Return the [X, Y] coordinate for the center point of the cell that contains the specified text.  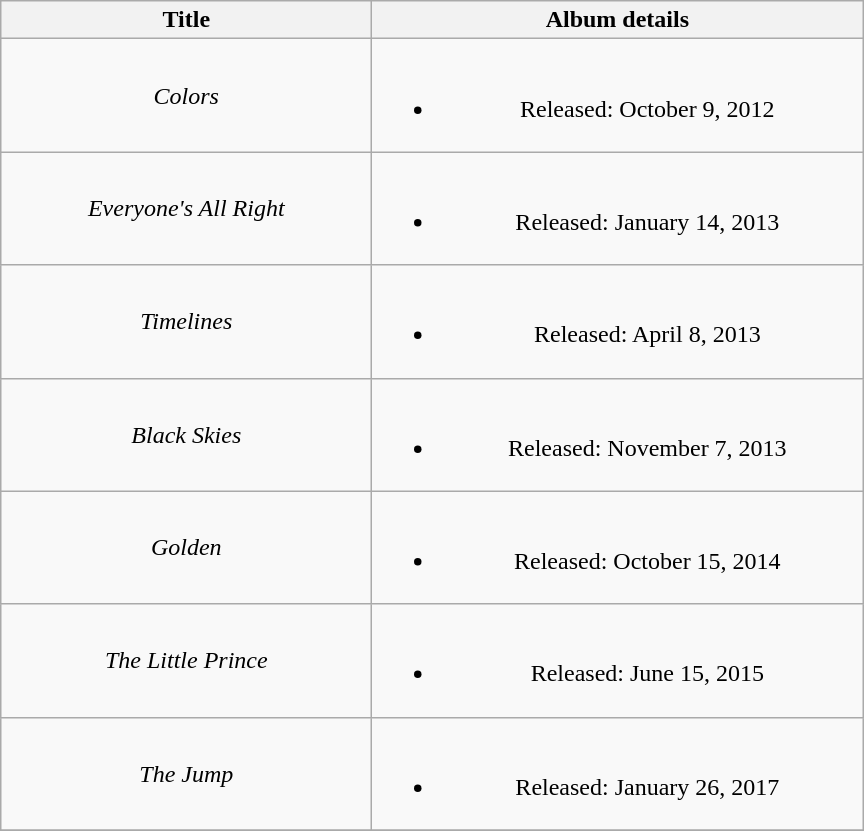
The Jump [186, 774]
Black Skies [186, 434]
Released: October 9, 2012 [618, 96]
Released: November 7, 2013 [618, 434]
The Little Prince [186, 660]
Title [186, 20]
Golden [186, 548]
Album details [618, 20]
Released: January 26, 2017 [618, 774]
Released: October 15, 2014 [618, 548]
Released: June 15, 2015 [618, 660]
Timelines [186, 322]
Colors [186, 96]
Released: April 8, 2013 [618, 322]
Everyone's All Right [186, 208]
Released: January 14, 2013 [618, 208]
